Output the (X, Y) coordinate of the center of the cell containing the given text.  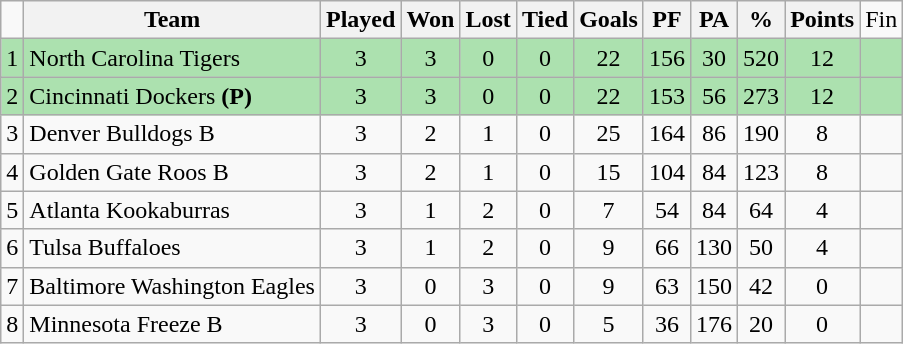
Goals (609, 20)
Denver Bulldogs B (172, 134)
50 (762, 248)
86 (714, 134)
Points (822, 20)
164 (666, 134)
56 (714, 96)
Fin (882, 20)
153 (666, 96)
Atlanta Kookaburras (172, 210)
Tulsa Buffaloes (172, 248)
36 (666, 324)
Lost (488, 20)
42 (762, 286)
66 (666, 248)
Cincinnati Dockers (P) (172, 96)
20 (762, 324)
123 (762, 172)
176 (714, 324)
PA (714, 20)
Played (360, 20)
North Carolina Tigers (172, 58)
156 (666, 58)
Baltimore Washington Eagles (172, 286)
25 (609, 134)
104 (666, 172)
6 (12, 248)
63 (666, 286)
Tied (544, 20)
150 (714, 286)
54 (666, 210)
Won (430, 20)
Minnesota Freeze B (172, 324)
% (762, 20)
Team (172, 20)
64 (762, 210)
15 (609, 172)
30 (714, 58)
520 (762, 58)
PF (666, 20)
273 (762, 96)
Golden Gate Roos B (172, 172)
190 (762, 134)
130 (714, 248)
